For the text-containing cell, return its midpoint in (X, Y) coordinate format. 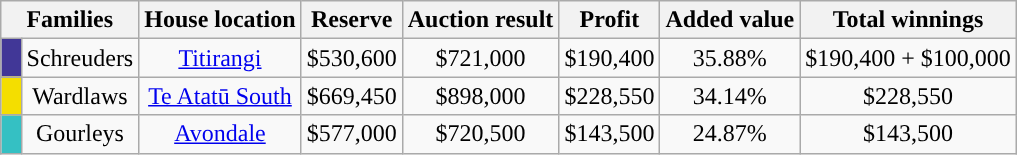
House location (220, 20)
Titirangi (220, 58)
$669,450 (352, 96)
Auction result (480, 20)
Added value (730, 20)
Gourleys (80, 134)
$190,400 (610, 58)
$720,500 (480, 134)
$721,000 (480, 58)
$898,000 (480, 96)
Families (70, 20)
Te Atatū South (220, 96)
Wardlaws (80, 96)
35.88% (730, 58)
Profit (610, 20)
$530,600 (352, 58)
34.14% (730, 96)
$577,000 (352, 134)
$190,400 + $100,000 (908, 58)
Schreuders (80, 58)
Reserve (352, 20)
24.87% (730, 134)
Total winnings (908, 20)
Avondale (220, 134)
